Determine the (x, y) coordinate at the center of the cell enclosing the given text.  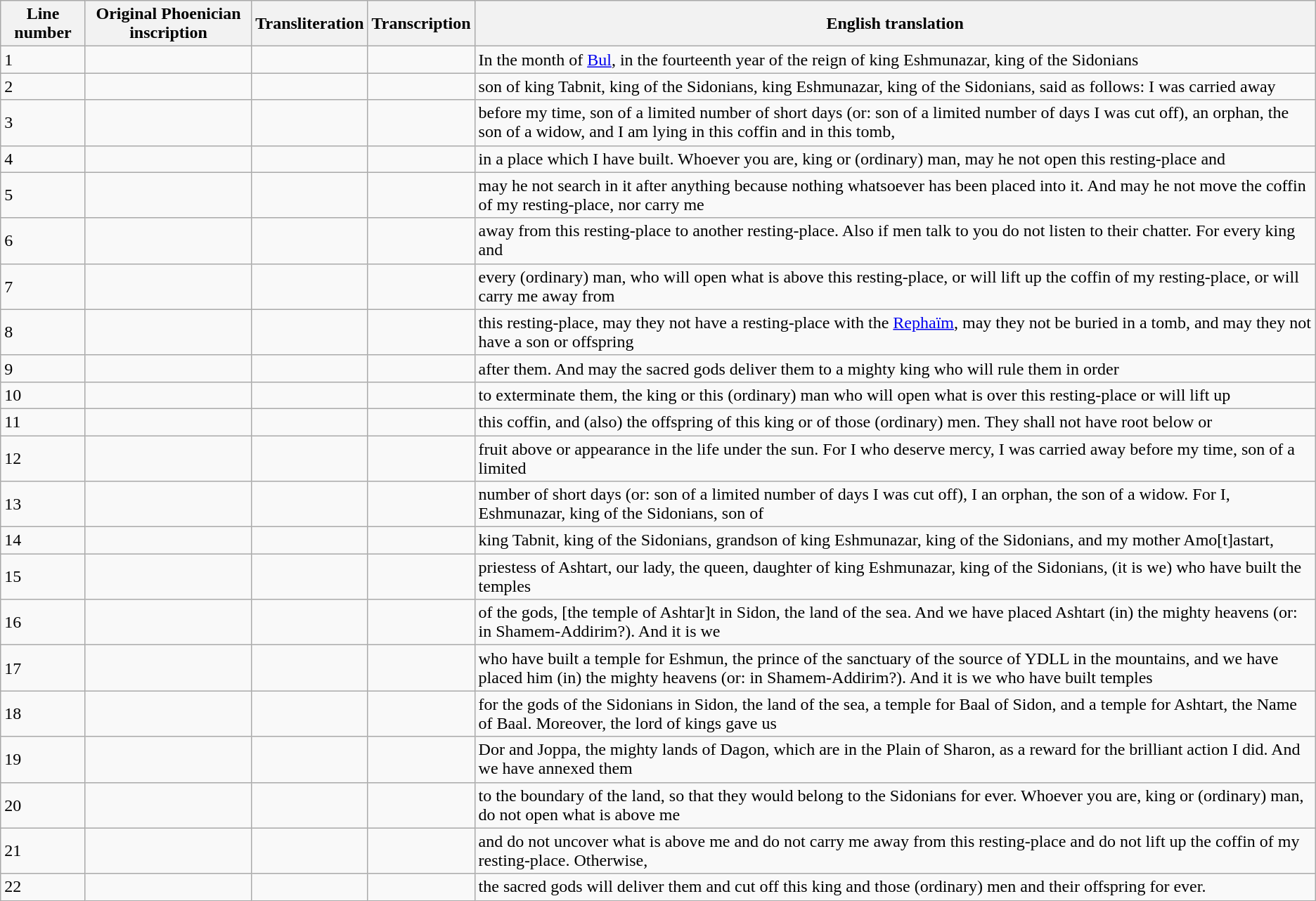
this resting-place, may they not have a resting-place with the Rephaïm, may they not be buried in a tomb, and may they not have a son or offspring (895, 332)
the sacred gods will deliver them and cut off this king and those (ordinary) men and their offspring for ever. (895, 887)
to exterminate them, the king or this (ordinary) man who will open what is over this resting-place or will lift up (895, 395)
11 (44, 422)
7 (44, 287)
5 (44, 195)
Transliteration (309, 24)
Transcription (421, 24)
in a place which I have built. Whoever you are, king or (ordinary) man, may he not open this resting-place and (895, 159)
son of king Tabnit, king of the Sidonians, king Eshmunazar, king of the Sidonians, said as follows: I was carried away (895, 86)
9 (44, 368)
English translation (895, 24)
15 (44, 576)
2 (44, 86)
6 (44, 240)
and do not uncover what is above me and do not carry me away from this resting-place and do not lift up the coffin of my resting-place. Otherwise, (895, 850)
18 (44, 714)
away from this resting-place to another resting-place. Also if men talk to you do not listen to their chatter. For every king and (895, 240)
21 (44, 850)
12 (44, 458)
Original Phoenician inscription (168, 24)
after them. And may the sacred gods deliver them to a mighty king who will rule them in order (895, 368)
22 (44, 887)
4 (44, 159)
13 (44, 505)
10 (44, 395)
Line number (44, 24)
8 (44, 332)
this coffin, and (also) the offspring of this king or of those (ordinary) men. They shall not have root below or (895, 422)
14 (44, 540)
3 (44, 122)
17 (44, 668)
16 (44, 623)
Dor and Joppa, the mighty lands of Dagon, which are in the Plain of Sharon, as a reward for the brilliant action I did. And we have annexed them (895, 759)
19 (44, 759)
In the month of Bul, in the fourteenth year of the reign of king Eshmunazar, king of the Sidonians (895, 60)
priestess of Ashtart, our lady, the queen, daughter of king Eshmunazar, king of the Sidonians, (it is we) who have built the temples (895, 576)
every (ordinary) man, who will open what is above this resting-place, or will lift up the coffin of my resting-place, or will carry me away from (895, 287)
1 (44, 60)
20 (44, 805)
fruit above or appearance in the life under the sun. For I who deserve mercy, I was carried away before my time, son of a limited (895, 458)
king Tabnit, king of the Sidonians, grandson of king Eshmunazar, king of the Sidonians, and my mother Amo[t]astart, (895, 540)
